Extract the [x, y] coordinate from the center of the cell holding the provided text.  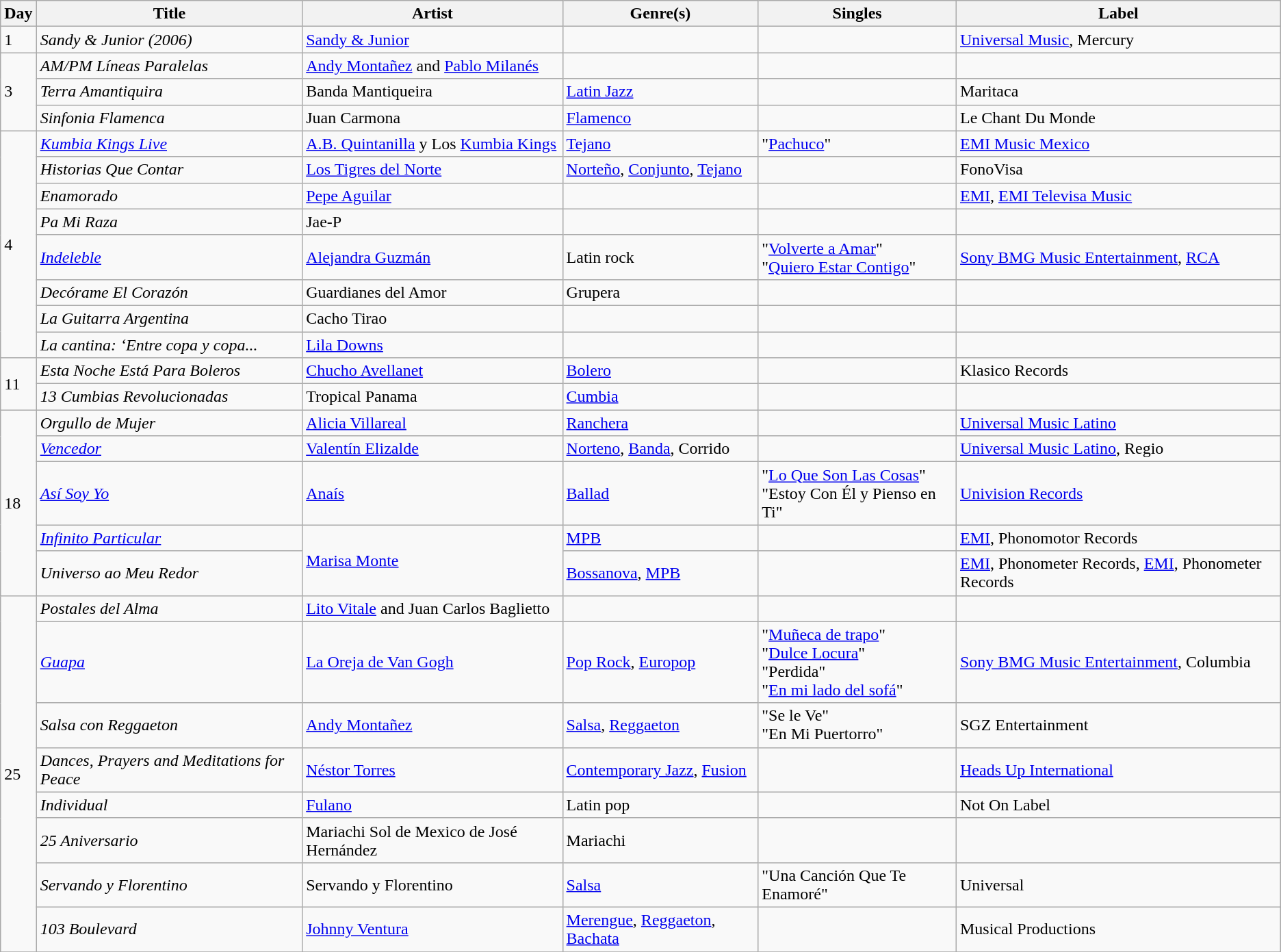
25 [18, 773]
Sony BMG Music Entertainment, Columbia [1118, 662]
Klasico Records [1118, 371]
Day [18, 14]
Orgullo de Mujer [170, 423]
Fulano [432, 805]
Kumbia Kings Live [170, 144]
Grupera [660, 292]
Heads Up International [1118, 769]
Anaís [432, 493]
Juan Carmona [432, 118]
Chucho Avellanet [432, 371]
Dances, Prayers and Meditations for Peace [170, 769]
Vencedor [170, 449]
Univision Records [1118, 493]
Historias Que Contar [170, 170]
Marisa Monte [432, 560]
Salsa con Reggaeton [170, 725]
13 Cumbias Revolucionadas [170, 397]
Ballad [660, 493]
A.B. Quintanilla y Los Kumbia Kings [432, 144]
Alicia Villareal [432, 423]
Así Soy Yo [170, 493]
4 [18, 244]
Norteño, Conjunto, Tejano [660, 170]
Latin rock [660, 257]
Jae-P [432, 222]
"Se le Ve""En Mi Puertorro" [857, 725]
Genre(s) [660, 14]
Banda Mantiqueira [432, 92]
MPB [660, 538]
Latin pop [660, 805]
Valentín Elizalde [432, 449]
Latin Jazz [660, 92]
Bolero [660, 371]
Salsa, Reggaeton [660, 725]
Tejano [660, 144]
Lito Vitale and Juan Carlos Baglietto [432, 608]
"Volverte a Amar""Quiero Estar Contigo" [857, 257]
Pepe Aguilar [432, 196]
"Una Canción Que Te Enamoré" [857, 884]
Los Tigres del Norte [432, 170]
103 Boulevard [170, 929]
Universal Music Latino [1118, 423]
Universo ao Meu Redor [170, 574]
Sandy & Junior (2006) [170, 40]
La Oreja de Van Gogh [432, 662]
Merengue, Reggaeton, Bachata [660, 929]
Universal Music, Mercury [1118, 40]
Terra Amantiquira [170, 92]
Flamenco [660, 118]
Not On Label [1118, 805]
Pa Mi Raza [170, 222]
Pop Rock, Europop [660, 662]
Decórame El Corazón [170, 292]
EMI, Phonomotor Records [1118, 538]
La cantina: ‘Entre copa y copa... [170, 344]
Maritaca [1118, 92]
Andy Montañez [432, 725]
Mariachi [660, 840]
"Pachuco" [857, 144]
Musical Productions [1118, 929]
18 [18, 502]
Norteno, Banda, Corrido [660, 449]
Salsa [660, 884]
EMI Music Mexico [1118, 144]
Indeleble [170, 257]
Sinfonia Flamenca [170, 118]
Guardianes del Amor [432, 292]
AM/PM Líneas Paralelas [170, 66]
Postales del Alma [170, 608]
Sandy & Junior [432, 40]
EMI, EMI Televisa Music [1118, 196]
Guapa [170, 662]
Label [1118, 14]
Le Chant Du Monde [1118, 118]
1 [18, 40]
La Guitarra Argentina [170, 318]
3 [18, 92]
Mariachi Sol de Mexico de José Hernández [432, 840]
SGZ Entertainment [1118, 725]
Artist [432, 14]
Sony BMG Music Entertainment, RCA [1118, 257]
Johnny Ventura [432, 929]
Alejandra Guzmán [432, 257]
"Lo Que Son Las Cosas""Estoy Con Él y Pienso en Ti" [857, 493]
11 [18, 384]
Esta Noche Está Para Boleros [170, 371]
Contemporary Jazz, Fusion [660, 769]
Tropical Panama [432, 397]
Infinito Particular [170, 538]
EMI, Phonometer Records, EMI, Phonometer Records [1118, 574]
Ranchera [660, 423]
Andy Montañez and Pablo Milanés [432, 66]
Title [170, 14]
Néstor Torres [432, 769]
Enamorado [170, 196]
FonoVisa [1118, 170]
Lila Downs [432, 344]
Cacho Tirao [432, 318]
Universal [1118, 884]
Universal Music Latino, Regio [1118, 449]
Individual [170, 805]
Bossanova, MPB [660, 574]
"Muñeca de trapo""Dulce Locura""Perdida""En mi lado del sofá" [857, 662]
25 Aniversario [170, 840]
Singles [857, 14]
Cumbia [660, 397]
